For the text-containing cell, return its midpoint in [X, Y] coordinate format. 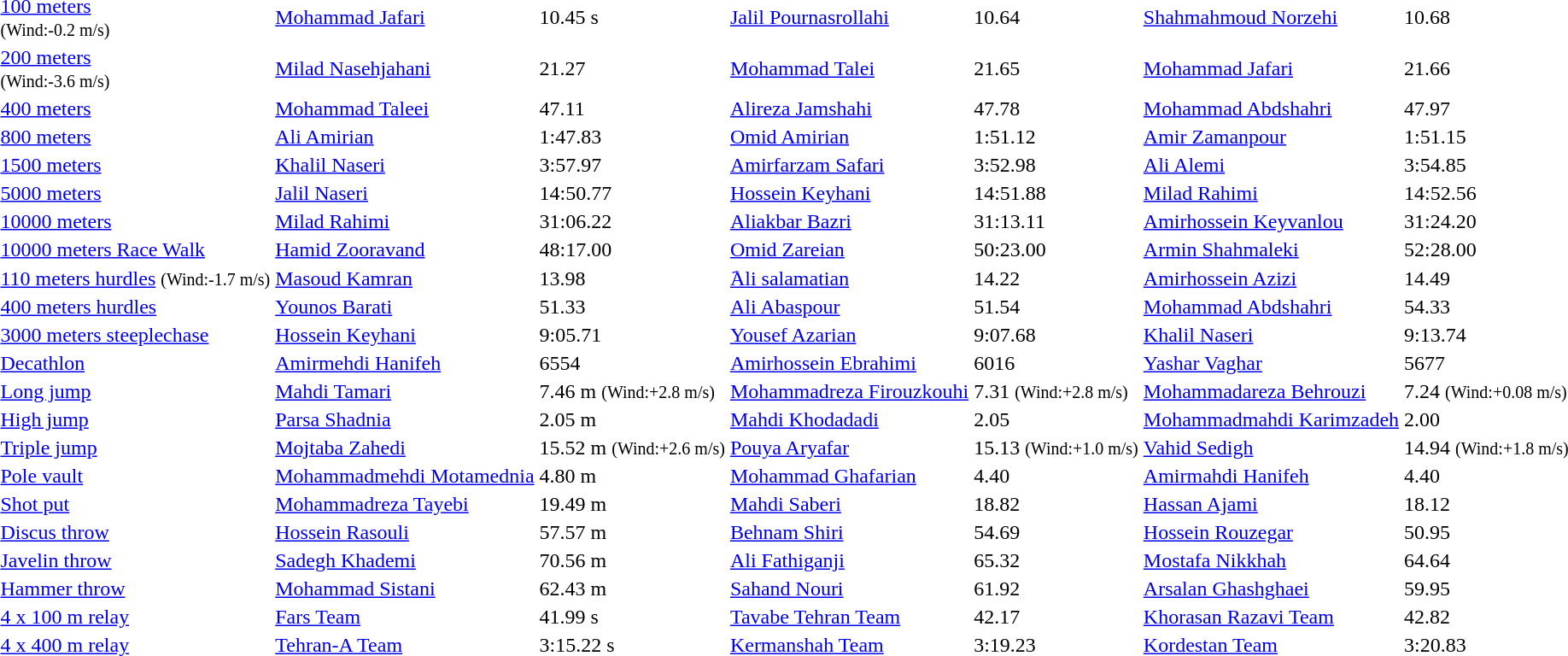
Omid Zareian [849, 249]
9:05.71 [632, 336]
31:13.11 [1056, 221]
9:07.68 [1056, 336]
Khorasan Razavi Team [1271, 618]
Younos Barati [405, 307]
Fars Team [405, 618]
7.31 (Wind:+2.8 m/s) [1056, 392]
Mohammadareza Behrouzi [1271, 392]
62.43 m [632, 589]
14.22 [1056, 278]
50:23.00 [1056, 249]
Mohammad Sistani [405, 589]
Mohammad Ghafarian [849, 476]
Sahand Nouri [849, 589]
4.40 [1056, 476]
Amirhossein Ebrahimi [849, 363]
Sadegh Khademi [405, 561]
Parsa Shadnia [405, 419]
Mohammadreza Firouzkouhi [849, 392]
Ali Abaspour [849, 307]
1:51.12 [1056, 137]
21.65 [1056, 68]
47.78 [1056, 108]
Mohammadreza Tayebi [405, 505]
Ali Alemi [1271, 165]
Hossein Rouzegar [1271, 532]
Amirfarzam Safari [849, 165]
Mojtaba Zahedi [405, 448]
Mohammad Taleei [405, 108]
Jalil Naseri [405, 193]
47.11 [632, 108]
Masoud Kamran [405, 278]
3:52.98 [1056, 165]
Amirhossein Azizi [1271, 278]
Alireza Jamshahi [849, 108]
Aliakbar Bazri [849, 221]
31:06.22 [632, 221]
Behnam Shiri [849, 532]
Tavabe Tehran Team [849, 618]
Amir Zamanpour [1271, 137]
54.69 [1056, 532]
41.99 s [632, 618]
Ali Amirian [405, 137]
Mostafa Nikkhah [1271, 561]
19.49 m [632, 505]
َAli salamatian [849, 278]
21.27 [632, 68]
Vahid Sedigh [1271, 448]
Pouya Aryafar [849, 448]
65.32 [1056, 561]
Arsalan Ghashghaei [1271, 589]
Mohammadmahdi Karimzadeh [1271, 419]
Amirmehdi Hanifeh [405, 363]
70.56 m [632, 561]
18.82 [1056, 505]
Ali Fathiganji [849, 561]
Amirhossein Keyvanlou [1271, 221]
42.17 [1056, 618]
Yashar Vaghar [1271, 363]
Mohammad Jafari [1271, 68]
57.57 m [632, 532]
51.33 [632, 307]
Omid Amirian [849, 137]
2.05 m [632, 419]
Milad Nasehjahani [405, 68]
Hassan Ajami [1271, 505]
2.05 [1056, 419]
14:51.88 [1056, 193]
Mahdi Saberi [849, 505]
Hossein Rasouli [405, 532]
Mohammadmehdi Motamednia [405, 476]
48:17.00 [632, 249]
Armin Shahmaleki [1271, 249]
3:57.97 [632, 165]
14:50.77 [632, 193]
15.13 (Wind:+1.0 m/s) [1056, 448]
Mohammad Talei [849, 68]
13.98 [632, 278]
61.92 [1056, 589]
6016 [1056, 363]
15.52 m (Wind:+2.6 m/s) [632, 448]
Mahdi Tamari [405, 392]
6554 [632, 363]
7.46 m (Wind:+2.8 m/s) [632, 392]
Hamid Zooravand [405, 249]
4.80 m [632, 476]
Mahdi Khodadadi [849, 419]
1:47.83 [632, 137]
Yousef Azarian [849, 336]
Amirmahdi Hanifeh [1271, 476]
51.54 [1056, 307]
